Pinpoint the cell where the given text exists, returning its (x, y) midpoint coordinate. 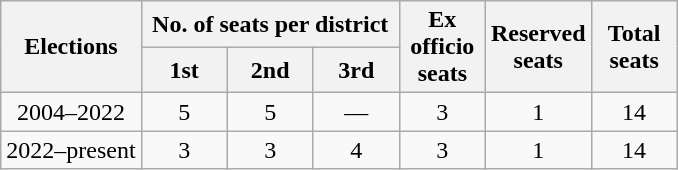
— (356, 112)
Ex officio seats (442, 47)
3rd (356, 70)
Reserved seats (538, 47)
No. of seats per district (270, 24)
1st (184, 70)
Elections (71, 47)
2022–present (71, 150)
4 (356, 150)
2004–2022 (71, 112)
2nd (270, 70)
Total seats (634, 47)
